Capture the cell that displays the provided text and extract its [X, Y] central coordinate. 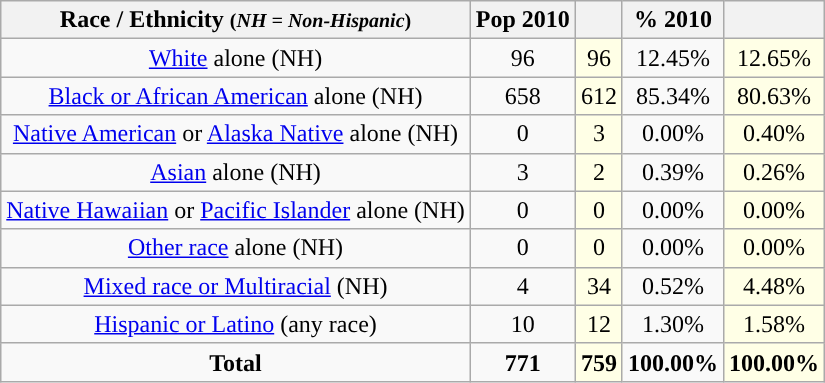
Other race alone (NH) [236, 248]
12.45% [672, 58]
Native American or Alaska Native alone (NH) [236, 134]
1.30% [672, 324]
Pop 2010 [522, 20]
34 [598, 286]
0.26% [774, 172]
% 2010 [672, 20]
Asian alone (NH) [236, 172]
612 [598, 96]
12.65% [774, 58]
White alone (NH) [236, 58]
12 [598, 324]
Race / Ethnicity (NH = Non-Hispanic) [236, 20]
1.58% [774, 324]
759 [598, 362]
Native Hawaiian or Pacific Islander alone (NH) [236, 210]
4.48% [774, 286]
85.34% [672, 96]
10 [522, 324]
80.63% [774, 96]
0.39% [672, 172]
Mixed race or Multiracial (NH) [236, 286]
Total [236, 362]
2 [598, 172]
0.40% [774, 134]
658 [522, 96]
0.52% [672, 286]
Hispanic or Latino (any race) [236, 324]
4 [522, 286]
771 [522, 362]
Black or African American alone (NH) [236, 96]
